Provide the (X, Y) coordinate of the cell's center where the given text is located.  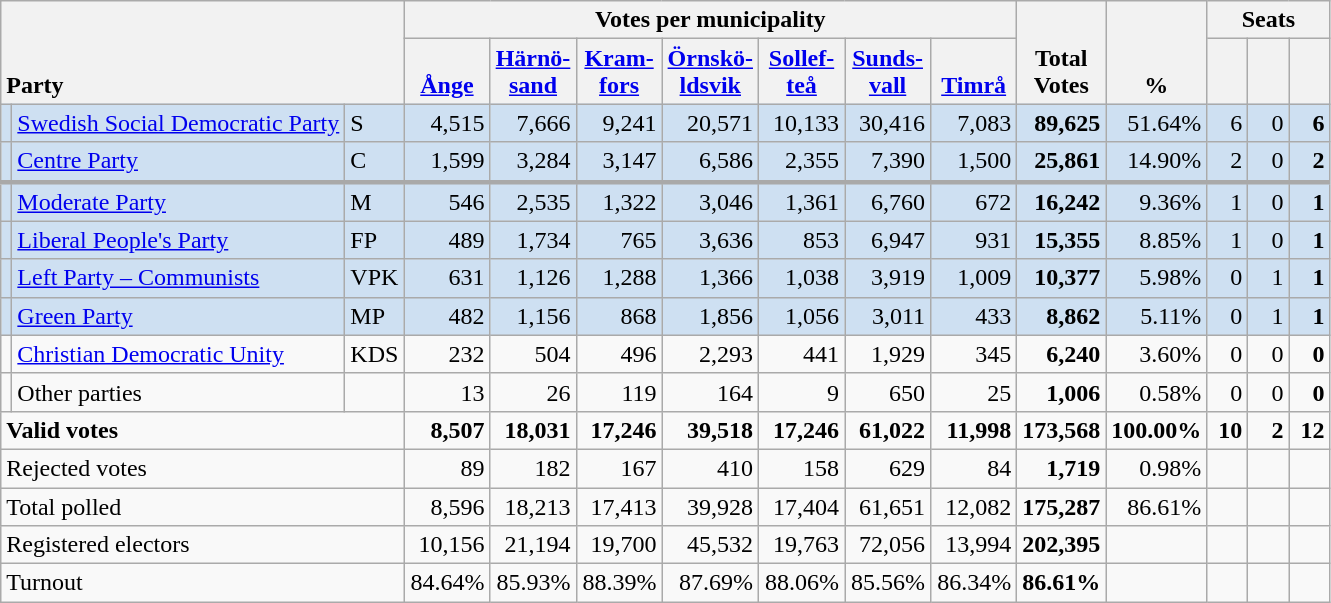
1,856 (710, 316)
87.69% (710, 583)
MP (374, 316)
441 (802, 354)
13,994 (974, 545)
Seats (1268, 20)
182 (533, 468)
672 (974, 202)
5.98% (1156, 278)
2,535 (533, 202)
167 (619, 468)
86.34% (974, 583)
KDS (374, 354)
9 (802, 392)
3.60% (1156, 354)
7,390 (888, 162)
26 (533, 392)
1,288 (619, 278)
6,947 (888, 240)
3,046 (710, 202)
Kram- fors (619, 72)
119 (619, 392)
2,293 (710, 354)
3,284 (533, 162)
7,083 (974, 123)
546 (447, 202)
39,518 (710, 430)
Total Votes (1062, 52)
Green Party (178, 316)
489 (447, 240)
18,213 (533, 507)
25,861 (1062, 162)
85.56% (888, 583)
853 (802, 240)
M (374, 202)
10,377 (1062, 278)
Valid votes (202, 430)
18,031 (533, 430)
1,929 (888, 354)
496 (619, 354)
3,011 (888, 316)
650 (888, 392)
1,322 (619, 202)
Other parties (178, 392)
19,763 (802, 545)
VPK (374, 278)
8.85% (1156, 240)
1,126 (533, 278)
765 (619, 240)
Moderate Party (178, 202)
0.98% (1156, 468)
Sunds- vall (888, 72)
Timrå (974, 72)
72,056 (888, 545)
1,056 (802, 316)
100.00% (1156, 430)
175,287 (1062, 507)
% (1156, 52)
8,862 (1062, 316)
3,919 (888, 278)
39,928 (710, 507)
FP (374, 240)
1,719 (1062, 468)
6,760 (888, 202)
629 (888, 468)
Votes per municipality (710, 20)
16,242 (1062, 202)
6,240 (1062, 354)
6,586 (710, 162)
12 (1310, 430)
1,366 (710, 278)
89 (447, 468)
25 (974, 392)
Swedish Social Democratic Party (178, 123)
S (374, 123)
17,413 (619, 507)
232 (447, 354)
3,147 (619, 162)
15,355 (1062, 240)
17,404 (802, 507)
84.64% (447, 583)
Total polled (202, 507)
2,355 (802, 162)
Christian Democratic Unity (178, 354)
504 (533, 354)
1,038 (802, 278)
5.11% (1156, 316)
Left Party – Communists (178, 278)
88.06% (802, 583)
158 (802, 468)
88.39% (619, 583)
0.58% (1156, 392)
Liberal People's Party (178, 240)
1,006 (1062, 392)
12,082 (974, 507)
45,532 (710, 545)
4,515 (447, 123)
3,636 (710, 240)
19,700 (619, 545)
61,022 (888, 430)
84 (974, 468)
C (374, 162)
85.93% (533, 583)
10 (1228, 430)
Örnskö- ldsvik (710, 72)
1,734 (533, 240)
1,156 (533, 316)
1,009 (974, 278)
202,395 (1062, 545)
Registered electors (202, 545)
10,156 (447, 545)
173,568 (1062, 430)
8,596 (447, 507)
482 (447, 316)
14.90% (1156, 162)
868 (619, 316)
164 (710, 392)
8,507 (447, 430)
Rejected votes (202, 468)
7,666 (533, 123)
61,651 (888, 507)
10,133 (802, 123)
410 (710, 468)
89,625 (1062, 123)
931 (974, 240)
Ånge (447, 72)
Centre Party (178, 162)
1,361 (802, 202)
345 (974, 354)
Härnö- sand (533, 72)
Party (202, 52)
433 (974, 316)
11,998 (974, 430)
1,500 (974, 162)
21,194 (533, 545)
30,416 (888, 123)
1,599 (447, 162)
20,571 (710, 123)
13 (447, 392)
9.36% (1156, 202)
9,241 (619, 123)
Turnout (202, 583)
631 (447, 278)
51.64% (1156, 123)
Sollef- teå (802, 72)
